Pinpoint the cell where the given text exists, returning its [X, Y] midpoint coordinate. 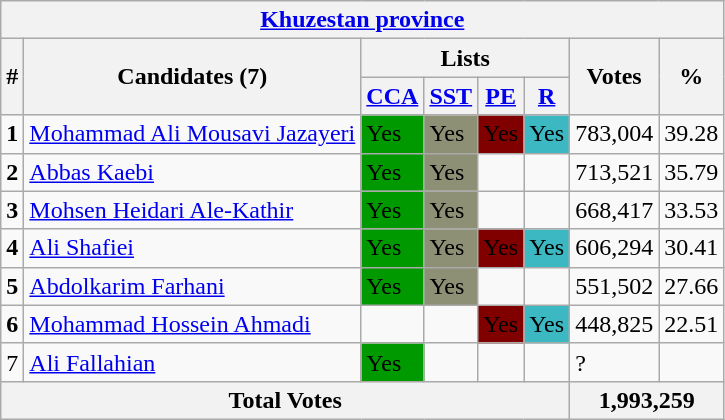
Abbas Kaebi [192, 172]
39.28 [692, 134]
713,521 [614, 172]
SST [451, 96]
5 [12, 286]
22.51 [692, 324]
6 [12, 324]
Mohsen Heidari Ale-Kathir [192, 210]
551,502 [614, 286]
35.79 [692, 172]
Ali Shafiei [192, 248]
PE [501, 96]
Abdolkarim Farhani [192, 286]
# [12, 77]
% [692, 77]
R [547, 96]
30.41 [692, 248]
CCA [392, 96]
Candidates (7) [192, 77]
33.53 [692, 210]
? [614, 362]
Mohammad Hossein Ahmadi [192, 324]
Lists [466, 58]
2 [12, 172]
Mohammad Ali Mousavi Jazayeri [192, 134]
1 [12, 134]
783,004 [614, 134]
1,993,259 [647, 400]
4 [12, 248]
Ali Fallahian [192, 362]
606,294 [614, 248]
668,417 [614, 210]
448,825 [614, 324]
Total Votes [286, 400]
7 [12, 362]
27.66 [692, 286]
3 [12, 210]
Khuzestan province [362, 20]
Votes [614, 77]
